Provide the [X, Y] coordinate of the cell's center where the given text is located.  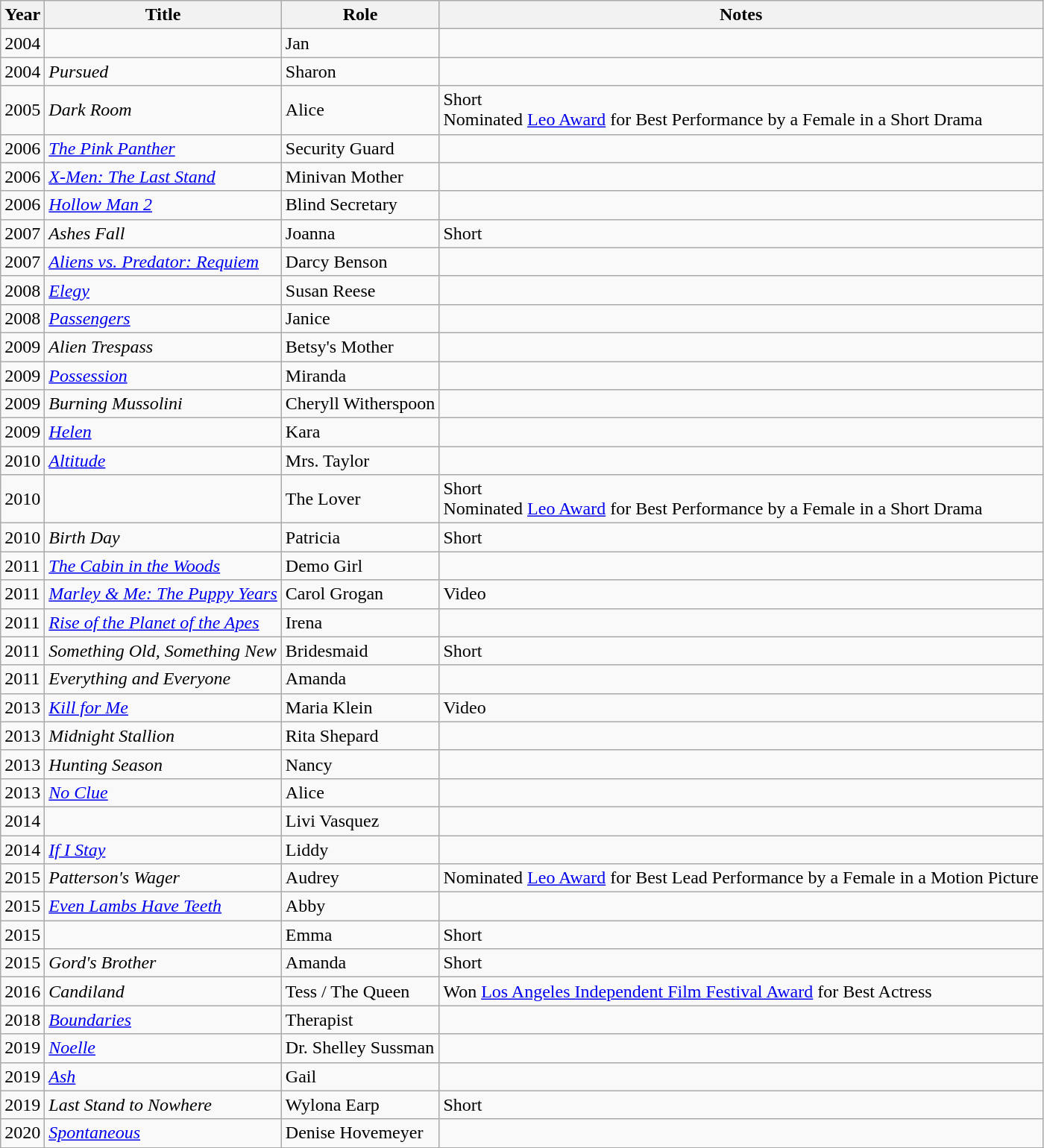
2020 [22, 1133]
Sharon [360, 72]
Last Stand to Nowhere [163, 1105]
Candiland [163, 991]
Dark Room [163, 110]
Pursued [163, 72]
X-Men: The Last Stand [163, 177]
2016 [22, 991]
Demo Girl [360, 566]
Title [163, 15]
Possession [163, 375]
Cheryll Witherspoon [360, 404]
2005 [22, 110]
Wylona Earp [360, 1105]
Boundaries [163, 1020]
Alien Trespass [163, 347]
Patricia [360, 537]
Jan [360, 43]
Burning Mussolini [163, 404]
Ashes Fall [163, 233]
Denise Hovemeyer [360, 1133]
Gord's Brother [163, 963]
Passengers [163, 318]
Role [360, 15]
Noelle [163, 1048]
The Lover [360, 499]
Kara [360, 432]
Marley & Me: The Puppy Years [163, 594]
Rise of the Planet of the Apes [163, 622]
Nominated Leo Award for Best Lead Performance by a Female in a Motion Picture [741, 878]
Audrey [360, 878]
Kill for Me [163, 707]
Year [22, 15]
2018 [22, 1020]
Betsy's Mother [360, 347]
Won Los Angeles Independent Film Festival Award for Best Actress [741, 991]
The Pink Panther [163, 148]
Birth Day [163, 537]
Midnight Stallion [163, 736]
Emma [360, 935]
Janice [360, 318]
Mrs. Taylor [360, 461]
Elegy [163, 290]
No Clue [163, 792]
Liddy [360, 849]
Patterson's Wager [163, 878]
The Cabin in the Woods [163, 566]
Notes [741, 15]
Something Old, Something New [163, 651]
Irena [360, 622]
Spontaneous [163, 1133]
Therapist [360, 1020]
Miranda [360, 375]
Tess / The Queen [360, 991]
Blind Secretary [360, 205]
Even Lambs Have Teeth [163, 906]
Altitude [163, 461]
Gail [360, 1076]
Darcy Benson [360, 262]
Minivan Mother [360, 177]
Aliens vs. Predator: Requiem [163, 262]
Bridesmaid [360, 651]
Maria Klein [360, 707]
Nancy [360, 764]
Dr. Shelley Sussman [360, 1048]
Everything and Everyone [163, 679]
Security Guard [360, 148]
Hunting Season [163, 764]
Rita Shepard [360, 736]
Susan Reese [360, 290]
Livi Vasquez [360, 821]
Ash [163, 1076]
If I Stay [163, 849]
Hollow Man 2 [163, 205]
Carol Grogan [360, 594]
Helen [163, 432]
Abby [360, 906]
Joanna [360, 233]
